Determine the [x, y] coordinate at the center of the cell enclosing the given text.  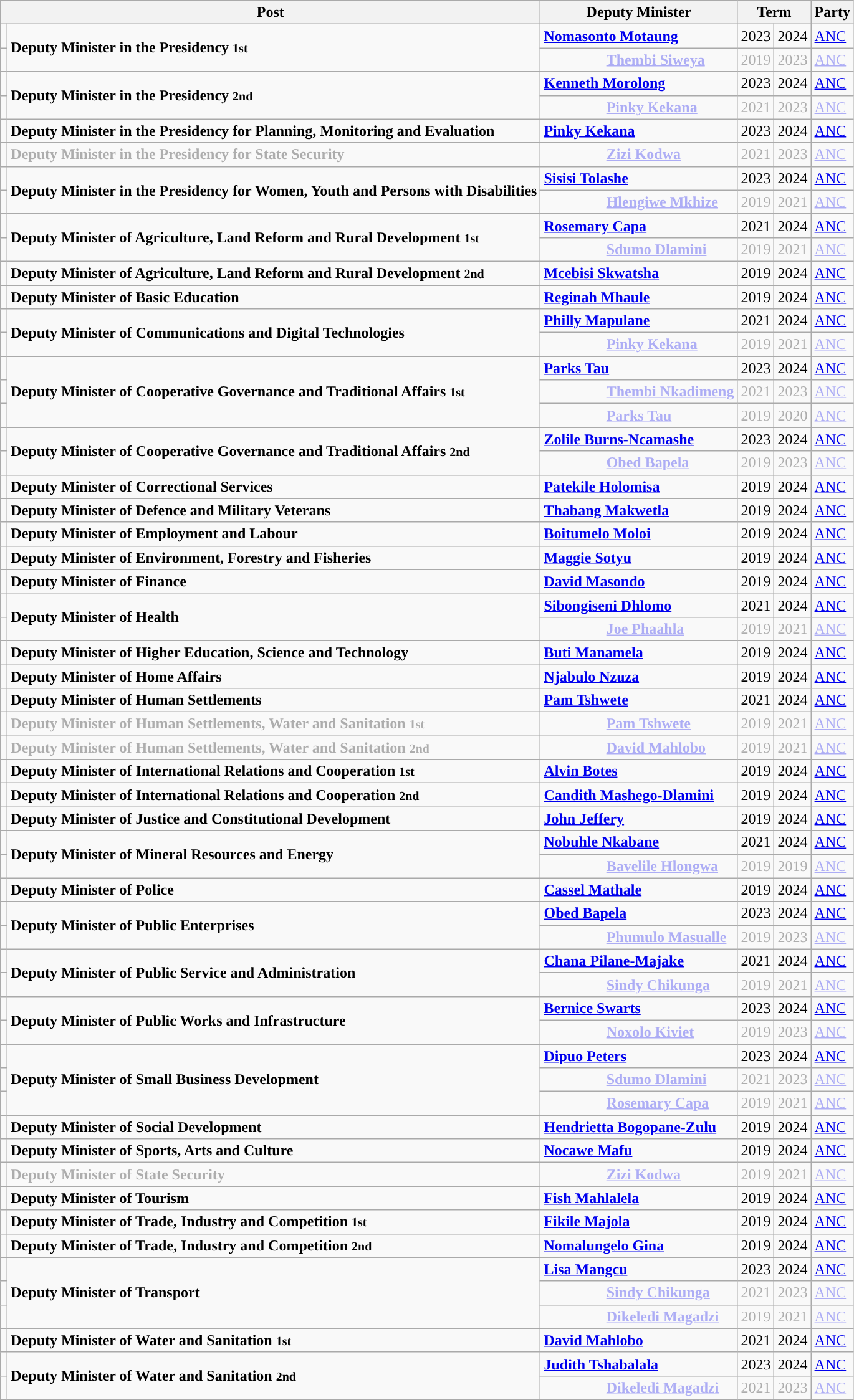
Deputy Minister of Employment and Labour [274, 534]
Nocawe Mafu [639, 1151]
Deputy Minister of Agriculture, Land Reform and Rural Development 2nd [274, 273]
Reginah Mhaule [639, 297]
Cassel Mathale [639, 890]
Hendrietta Bogopane-Zulu [639, 1127]
Deputy Minister of Public Service and Administration [274, 973]
Nomasonto Motaung [639, 36]
Deputy Minister in the Presidency for Planning, Monitoring and Evaluation [274, 131]
Bernice Swarts [639, 1008]
Boitumelo Moloi [639, 534]
Lisa Mangcu [639, 1269]
Fikile Majola [639, 1222]
David Masondo [639, 581]
Post [271, 12]
Deputy Minister of Tourism [274, 1198]
Deputy Minister of Social Development [274, 1127]
Deputy Minister of Human Settlements, Water and Sanitation 2nd [274, 748]
Mcebisi Skwatsha [639, 273]
Philly Mapulane [639, 321]
Deputy Minister of Trade, Industry and Competition 2nd [274, 1245]
Candith Mashego-Dlamini [639, 795]
Chana Pilane-Majake [639, 961]
Deputy Minister of Sports, Arts and Culture [274, 1151]
Deputy Minister in the Presidency for State Security [274, 155]
Deputy Minister in the Presidency 2nd [274, 95]
Nomalungelo Gina [639, 1245]
Deputy Minister in the Presidency 1st [274, 48]
Deputy Minister of International Relations and Cooperation 2nd [274, 795]
Deputy Minister of Justice and Constitutional Development [274, 819]
Dipuo Peters [639, 1056]
Deputy Minister of Human Settlements [274, 700]
Deputy Minister of Transport [274, 1293]
Deputy Minister of Water and Sanitation 2nd [274, 1376]
Deputy Minister of Correctional Services [274, 487]
Thabang Makwetla [639, 510]
Deputy Minister [639, 12]
Deputy Minister of Small Business Development [274, 1080]
Fish Mahlalela [639, 1198]
Deputy Minister in the Presidency for Women, Youth and Persons with Disabilities [274, 190]
Deputy Minister of Trade, Industry and Competition 1st [274, 1222]
Zolile Burns-Ncamashe [639, 439]
Deputy Minister of Defence and Military Veterans [274, 510]
Deputy Minister of Finance [274, 581]
Buti Manamela [639, 652]
Alvin Botes [639, 771]
Deputy Minister of Public Enterprises [274, 925]
Deputy Minister of Higher Education, Science and Technology [274, 652]
Party [832, 12]
Nobuhle Nkabane [639, 842]
Deputy Minister of Home Affairs [274, 676]
Deputy Minister of Mineral Resources and Energy [274, 854]
Phumulo Masualle [639, 937]
Deputy Minister of Cooperative Governance and Traditional Affairs 2nd [274, 451]
Sisisi Tolashe [639, 178]
Deputy Minister of Agriculture, Land Reform and Rural Development 1st [274, 237]
Deputy Minister of Cooperative Governance and Traditional Affairs 1st [274, 392]
John Jeffery [639, 819]
Thembi Nkadimeng [639, 392]
2020 [793, 416]
Deputy Minister of Basic Education [274, 297]
Deputy Minister of Communications and Digital Technologies [274, 333]
Patekile Holomisa [639, 487]
Deputy Minister of Human Settlements, Water and Sanitation 1st [274, 724]
Deputy Minister of Environment, Forestry and Fisheries [274, 558]
Joe Phaahla [639, 629]
Sibongiseni Dhlomo [639, 605]
Term [774, 12]
Maggie Sotyu [639, 558]
Hlengiwe Mkhize [639, 202]
Deputy Minister of Police [274, 890]
Deputy Minister of State Security [274, 1174]
Bavelile Hlongwa [639, 866]
Thembi Siweya [639, 60]
Deputy Minister of Water and Sanitation 1st [274, 1340]
Judith Tshabalala [639, 1364]
Noxolo Kiviet [639, 1032]
Kenneth Morolong [639, 83]
Deputy Minister of International Relations and Cooperation 1st [274, 771]
Deputy Minister of Health [274, 617]
Njabulo Nzuza [639, 676]
Deputy Minister of Public Works and Infrastructure [274, 1020]
